Provide the (x, y) coordinate of the cell's center where the given text is located.  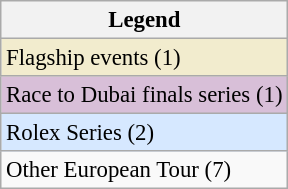
Flagship events (1) (144, 58)
Legend (144, 20)
Other European Tour (7) (144, 170)
Race to Dubai finals series (1) (144, 95)
Rolex Series (2) (144, 133)
